Output the [x, y] coordinate of the center of the cell containing the given text.  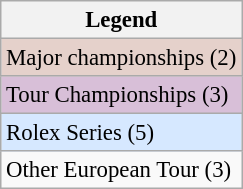
Major championships (2) [122, 58]
Rolex Series (5) [122, 133]
Legend [122, 20]
Tour Championships (3) [122, 95]
Other European Tour (3) [122, 170]
